For the text-containing cell, return its midpoint in [x, y] coordinate format. 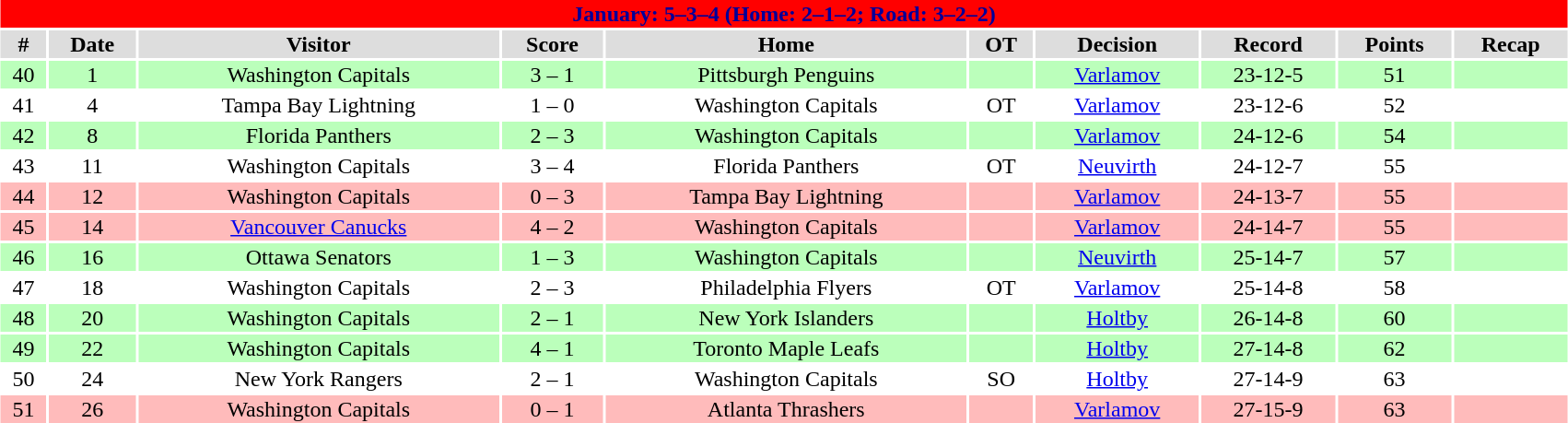
January: 5–3–4 (Home: 2–1–2; Road: 3–2–2) [784, 14]
1 [92, 75]
48 [24, 318]
40 [24, 75]
20 [92, 318]
Score [553, 44]
14 [92, 227]
Decision [1117, 44]
27-14-9 [1268, 379]
Pittsburgh Penguins [787, 75]
27-14-8 [1268, 348]
Philadelphia Flyers [787, 288]
26 [92, 409]
18 [92, 288]
11 [92, 166]
Recap [1511, 44]
26-14-8 [1268, 318]
New York Rangers [319, 379]
27-15-9 [1268, 409]
44 [24, 196]
Visitor [319, 44]
Ottawa Senators [319, 257]
58 [1395, 288]
Date [92, 44]
57 [1395, 257]
23-12-5 [1268, 75]
23-12-6 [1268, 105]
0 – 1 [553, 409]
46 [24, 257]
New York Islanders [787, 318]
25-14-8 [1268, 288]
22 [92, 348]
1 – 0 [553, 105]
SO [1000, 379]
54 [1395, 135]
24-12-6 [1268, 135]
62 [1395, 348]
Vancouver Canucks [319, 227]
Points [1395, 44]
49 [24, 348]
4 – 1 [553, 348]
3 – 1 [553, 75]
4 [92, 105]
8 [92, 135]
24-12-7 [1268, 166]
50 [24, 379]
24 [92, 379]
45 [24, 227]
24-13-7 [1268, 196]
24-14-7 [1268, 227]
52 [1395, 105]
41 [24, 105]
12 [92, 196]
Atlanta Thrashers [787, 409]
0 – 3 [553, 196]
47 [24, 288]
Home [787, 44]
3 – 4 [553, 166]
Toronto Maple Leafs [787, 348]
43 [24, 166]
Record [1268, 44]
4 – 2 [553, 227]
25-14-7 [1268, 257]
16 [92, 257]
42 [24, 135]
60 [1395, 318]
# [24, 44]
1 – 3 [553, 257]
